Scan for the cell matching the given text and deliver its [X, Y] coordinate at center. 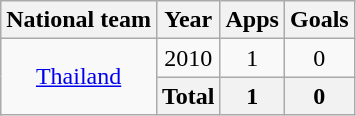
Apps [252, 20]
National team [79, 20]
Year [188, 20]
Total [188, 96]
Goals [319, 20]
Thailand [79, 77]
2010 [188, 58]
